Identify which cell holds the provided text, then report its [x, y] central coordinate. 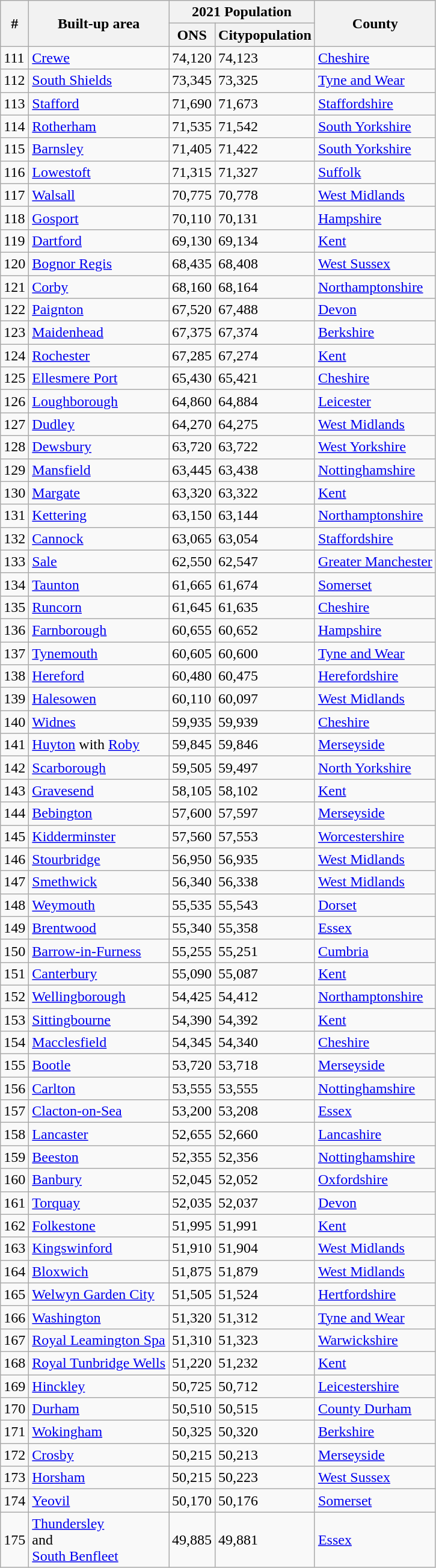
130 [14, 493]
68,164 [265, 287]
144 [14, 813]
63,144 [265, 516]
51,220 [192, 1363]
Suffolk [375, 172]
Tynemouth [99, 653]
51,991 [265, 1226]
147 [14, 882]
71,315 [192, 172]
50,325 [192, 1432]
ONS [192, 35]
111 [14, 58]
Barnsley [99, 149]
67,488 [265, 310]
134 [14, 584]
Lowestoft [99, 172]
Washington [99, 1317]
67,520 [192, 310]
50,176 [265, 1501]
County [375, 23]
146 [14, 859]
Widnes [99, 722]
50,223 [265, 1478]
Bognor Regis [99, 264]
Gosport [99, 218]
55,535 [192, 905]
Kingswinford [99, 1249]
Huyton with Roby [99, 745]
Halesowen [99, 699]
117 [14, 195]
51,904 [265, 1249]
Crosby [99, 1455]
52,356 [265, 1157]
50,510 [192, 1409]
142 [14, 768]
Leicestershire [375, 1386]
Bootle [99, 1066]
Kidderminster [99, 836]
Macclesfield [99, 1043]
63,322 [265, 493]
62,547 [265, 561]
55,358 [265, 928]
64,860 [192, 401]
59,846 [265, 745]
55,340 [192, 928]
Runcorn [99, 607]
Smethwick [99, 882]
Kettering [99, 516]
136 [14, 630]
74,120 [192, 58]
52,655 [192, 1134]
North Yorkshire [375, 768]
Royal Leamington Spa [99, 1340]
55,543 [265, 905]
71,673 [265, 103]
128 [14, 447]
Torquay [99, 1203]
50,712 [265, 1386]
Lancaster [99, 1134]
Farnborough [99, 630]
131 [14, 516]
52,052 [265, 1180]
123 [14, 333]
Paignton [99, 310]
Beeston [99, 1157]
54,392 [265, 1020]
51,524 [265, 1294]
56,340 [192, 882]
67,375 [192, 333]
143 [14, 791]
Maidenhead [99, 333]
65,430 [192, 378]
116 [14, 172]
114 [14, 126]
60,655 [192, 630]
Bloxwich [99, 1271]
171 [14, 1432]
63,720 [192, 447]
67,285 [192, 356]
152 [14, 996]
52,035 [192, 1203]
112 [14, 81]
59,939 [265, 722]
61,674 [265, 584]
Hereford [99, 676]
61,645 [192, 607]
63,065 [192, 539]
Canterbury [99, 974]
70,131 [265, 218]
57,600 [192, 813]
63,445 [192, 470]
161 [14, 1203]
154 [14, 1043]
119 [14, 241]
50,170 [192, 1501]
Royal Tunbridge Wells [99, 1363]
51,323 [265, 1340]
Barrow-in-Furness [99, 951]
56,950 [192, 859]
69,134 [265, 241]
70,110 [192, 218]
169 [14, 1386]
Mansfield [99, 470]
50,320 [265, 1432]
Lancashire [375, 1134]
141 [14, 745]
132 [14, 539]
Cumbria [375, 951]
64,270 [192, 424]
Taunton [99, 584]
56,935 [265, 859]
Dudley [99, 424]
49,881 [265, 1540]
59,845 [192, 745]
153 [14, 1020]
54,340 [265, 1043]
49,885 [192, 1540]
155 [14, 1066]
Herefordshire [375, 676]
52,355 [192, 1157]
122 [14, 310]
Stourbridge [99, 859]
Oxfordshire [375, 1180]
63,320 [192, 493]
55,090 [192, 974]
71,535 [192, 126]
Built-up area [99, 23]
65,421 [265, 378]
Ellesmere Port [99, 378]
Sittingbourne [99, 1020]
Wokingham [99, 1432]
173 [14, 1478]
Dewsbury [99, 447]
150 [14, 951]
Dorset [375, 905]
Hinckley [99, 1386]
63,150 [192, 516]
140 [14, 722]
68,408 [265, 264]
Bebington [99, 813]
Rotherham [99, 126]
55,251 [265, 951]
52,037 [265, 1203]
68,435 [192, 264]
52,660 [265, 1134]
55,255 [192, 951]
57,597 [265, 813]
71,422 [265, 149]
Crewe [99, 58]
Horsham [99, 1478]
61,635 [265, 607]
172 [14, 1455]
174 [14, 1501]
71,327 [265, 172]
Leicester [375, 401]
Carlton [99, 1088]
2021 Population [242, 12]
51,879 [265, 1271]
Stafford [99, 103]
51,910 [192, 1249]
51,310 [192, 1340]
51,995 [192, 1226]
60,605 [192, 653]
156 [14, 1088]
53,718 [265, 1066]
Warwickshire [375, 1340]
60,652 [265, 630]
158 [14, 1134]
ThundersleyandSouth Benfleet [99, 1540]
Yeovil [99, 1501]
163 [14, 1249]
Clacton-on-Sea [99, 1111]
113 [14, 103]
51,505 [192, 1294]
County Durham [375, 1409]
South Shields [99, 81]
Loughborough [99, 401]
58,102 [265, 791]
168 [14, 1363]
135 [14, 607]
54,345 [192, 1043]
67,274 [265, 356]
149 [14, 928]
70,775 [192, 195]
148 [14, 905]
51,232 [265, 1363]
139 [14, 699]
157 [14, 1111]
63,722 [265, 447]
125 [14, 378]
50,213 [265, 1455]
60,110 [192, 699]
Folkestone [99, 1226]
# [14, 23]
71,542 [265, 126]
124 [14, 356]
Brentwood [99, 928]
54,390 [192, 1020]
59,497 [265, 768]
64,275 [265, 424]
137 [14, 653]
164 [14, 1271]
51,320 [192, 1317]
58,105 [192, 791]
57,553 [265, 836]
57,560 [192, 836]
Cannock [99, 539]
60,480 [192, 676]
166 [14, 1317]
145 [14, 836]
Banbury [99, 1180]
54,412 [265, 996]
67,374 [265, 333]
73,325 [265, 81]
53,720 [192, 1066]
51,875 [192, 1271]
Citypopulation [265, 35]
64,884 [265, 401]
55,087 [265, 974]
52,045 [192, 1180]
Scarborough [99, 768]
60,097 [265, 699]
167 [14, 1340]
175 [14, 1540]
Margate [99, 493]
Durham [99, 1409]
68,160 [192, 287]
Gravesend [99, 791]
59,935 [192, 722]
59,505 [192, 768]
165 [14, 1294]
160 [14, 1180]
73,345 [192, 81]
127 [14, 424]
Sale [99, 561]
Worcestershire [375, 836]
50,725 [192, 1386]
50,515 [265, 1409]
51,312 [265, 1317]
126 [14, 401]
Welwyn Garden City [99, 1294]
63,054 [265, 539]
Weymouth [99, 905]
56,338 [265, 882]
162 [14, 1226]
118 [14, 218]
54,425 [192, 996]
70,778 [265, 195]
Greater Manchester [375, 561]
71,690 [192, 103]
53,200 [192, 1111]
Walsall [99, 195]
121 [14, 287]
Wellingborough [99, 996]
120 [14, 264]
53,208 [265, 1111]
74,123 [265, 58]
Dartford [99, 241]
60,600 [265, 653]
West Yorkshire [375, 447]
62,550 [192, 561]
69,130 [192, 241]
60,475 [265, 676]
151 [14, 974]
Rochester [99, 356]
71,405 [192, 149]
Hertfordshire [375, 1294]
63,438 [265, 470]
170 [14, 1409]
61,665 [192, 584]
159 [14, 1157]
Corby [99, 287]
133 [14, 561]
138 [14, 676]
115 [14, 149]
129 [14, 470]
